Identify which cell holds the provided text, then report its [x, y] central coordinate. 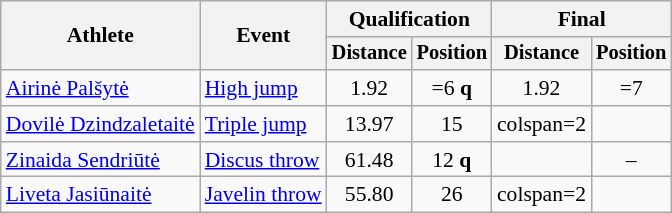
High jump [264, 88]
15 [452, 124]
Event [264, 36]
55.80 [370, 195]
13.97 [370, 124]
61.48 [370, 160]
Athlete [100, 36]
– [631, 160]
Zinaida Sendriūtė [100, 160]
Javelin throw [264, 195]
Liveta Jasiūnaitė [100, 195]
Airinė Palšytė [100, 88]
26 [452, 195]
Triple jump [264, 124]
Qualification [410, 19]
=6 q [452, 88]
Final [582, 19]
=7 [631, 88]
Dovilė Dzindzaletaitė [100, 124]
12 q [452, 160]
Discus throw [264, 160]
